Return [X, Y] of the center of cell containing provided text 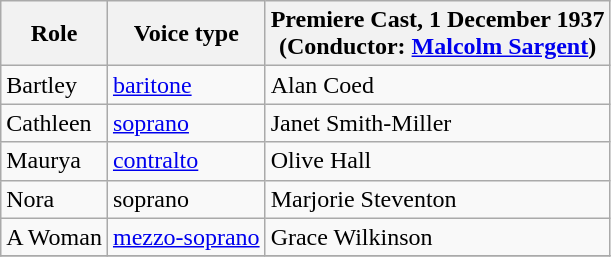
Olive Hall [438, 161]
Nora [54, 199]
Alan Coed [438, 85]
baritone [186, 85]
A Woman [54, 237]
Maurya [54, 161]
Cathleen [54, 123]
Voice type [186, 34]
Role [54, 34]
mezzo-soprano [186, 237]
Bartley [54, 85]
Marjorie Steventon [438, 199]
Grace Wilkinson [438, 237]
Premiere Cast, 1 December 1937(Conductor: Malcolm Sargent) [438, 34]
Janet Smith-Miller [438, 123]
contralto [186, 161]
